Identify which cell holds the provided text, then report its (x, y) central coordinate. 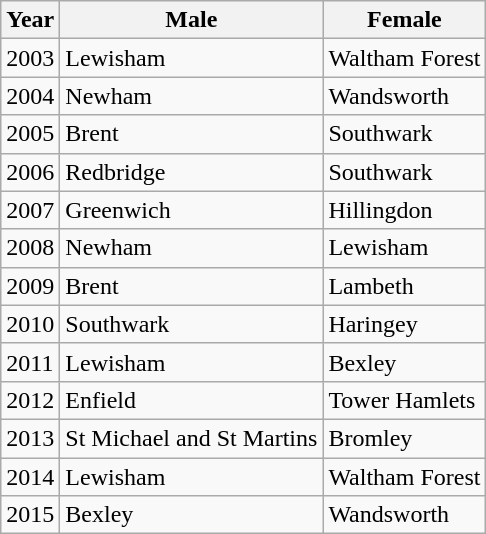
Female (404, 20)
Tower Hamlets (404, 400)
Haringey (404, 324)
2009 (30, 286)
2014 (30, 477)
2011 (30, 362)
2004 (30, 96)
Enfield (192, 400)
2003 (30, 58)
St Michael and St Martins (192, 438)
Redbridge (192, 172)
2007 (30, 210)
2008 (30, 248)
2015 (30, 515)
2012 (30, 400)
Bromley (404, 438)
2013 (30, 438)
2010 (30, 324)
Year (30, 20)
2005 (30, 134)
Male (192, 20)
Greenwich (192, 210)
Hillingdon (404, 210)
2006 (30, 172)
Lambeth (404, 286)
